Scan for the cell matching the given text and deliver its (x, y) coordinate at center. 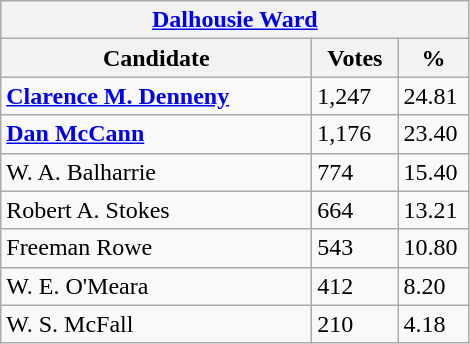
15.40 (434, 172)
4.18 (434, 324)
664 (355, 210)
13.21 (434, 210)
Candidate (156, 58)
Clarence M. Denneny (156, 96)
774 (355, 172)
412 (355, 286)
Freeman Rowe (156, 248)
8.20 (434, 286)
1,247 (355, 96)
W. E. O'Meara (156, 286)
1,176 (355, 134)
23.40 (434, 134)
Votes (355, 58)
Robert A. Stokes (156, 210)
543 (355, 248)
10.80 (434, 248)
210 (355, 324)
W. A. Balharrie (156, 172)
% (434, 58)
Dan McCann (156, 134)
W. S. McFall (156, 324)
24.81 (434, 96)
Dalhousie Ward (235, 20)
